Extract the [X, Y] coordinate from the center of the cell holding the provided text.  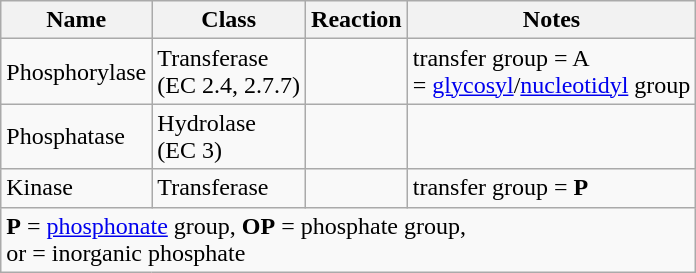
Reaction [357, 20]
Transferase [229, 188]
P = phosphonate group, OP = phosphate group, or = inorganic phosphate [348, 240]
Transferase(EC 2.4, 2.7.7) [229, 72]
Phosphorylase [76, 72]
Kinase [76, 188]
Name [76, 20]
Hydrolase(EC 3) [229, 136]
Notes [552, 20]
transfer group = A= glycosyl/nucleotidyl group [552, 72]
transfer group = P [552, 188]
Phosphatase [76, 136]
Class [229, 20]
